Provide the (X, Y) coordinate of the cell's center where the given text is located.  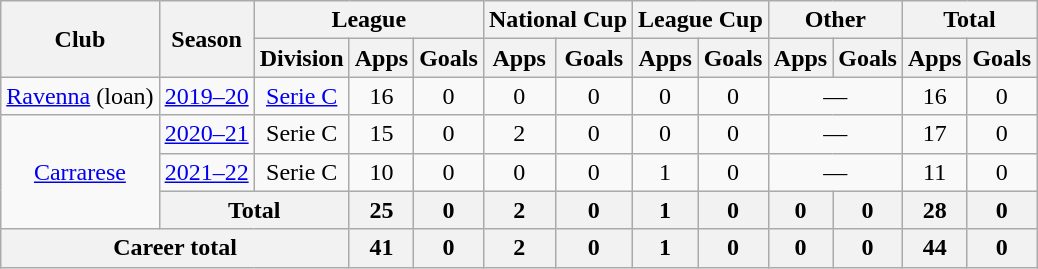
National Cup (558, 20)
11 (934, 172)
Other (835, 20)
Division (302, 58)
Ravenna (loan) (80, 96)
28 (934, 210)
League Cup (701, 20)
41 (381, 248)
Club (80, 39)
2021–22 (206, 172)
League (368, 20)
10 (381, 172)
Season (206, 39)
15 (381, 134)
2019–20 (206, 96)
44 (934, 248)
Carrarese (80, 172)
2020–21 (206, 134)
Career total (175, 248)
25 (381, 210)
17 (934, 134)
